Return [X, Y] of the center of cell containing provided text 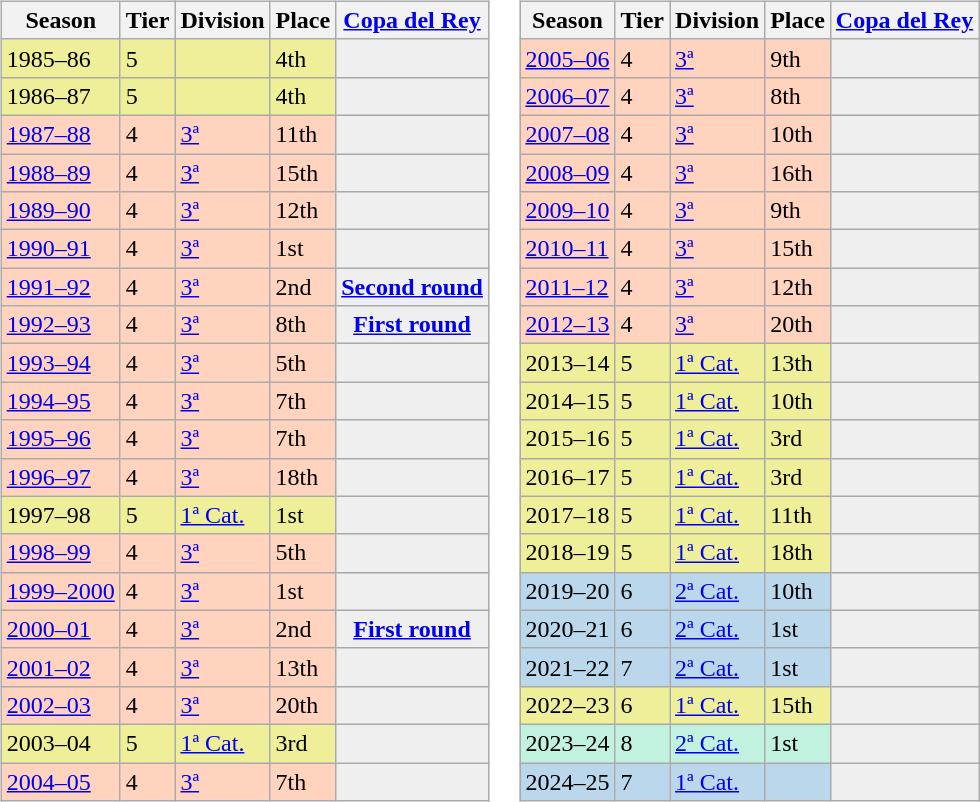
2017–18 [568, 515]
2000–01 [60, 629]
2023–24 [568, 743]
1996–97 [60, 477]
8 [642, 743]
2020–21 [568, 629]
2005–06 [568, 58]
1991–92 [60, 287]
1985–86 [60, 58]
2009–10 [568, 211]
2006–07 [568, 96]
1986–87 [60, 96]
2012–13 [568, 325]
2011–12 [568, 287]
2008–09 [568, 173]
1990–91 [60, 249]
2001–02 [60, 667]
1992–93 [60, 325]
2013–14 [568, 363]
2022–23 [568, 705]
2003–04 [60, 743]
1989–90 [60, 211]
2016–17 [568, 477]
1994–95 [60, 401]
1995–96 [60, 439]
2010–11 [568, 249]
1999–2000 [60, 591]
16th [798, 173]
1998–99 [60, 553]
2007–08 [568, 134]
2021–22 [568, 667]
1987–88 [60, 134]
2015–16 [568, 439]
2002–03 [60, 705]
1997–98 [60, 515]
2004–05 [60, 781]
2014–15 [568, 401]
1988–89 [60, 173]
Second round [412, 287]
2024–25 [568, 781]
2018–19 [568, 553]
2019–20 [568, 591]
1993–94 [60, 363]
